Identify which cell holds the provided text, then report its [x, y] central coordinate. 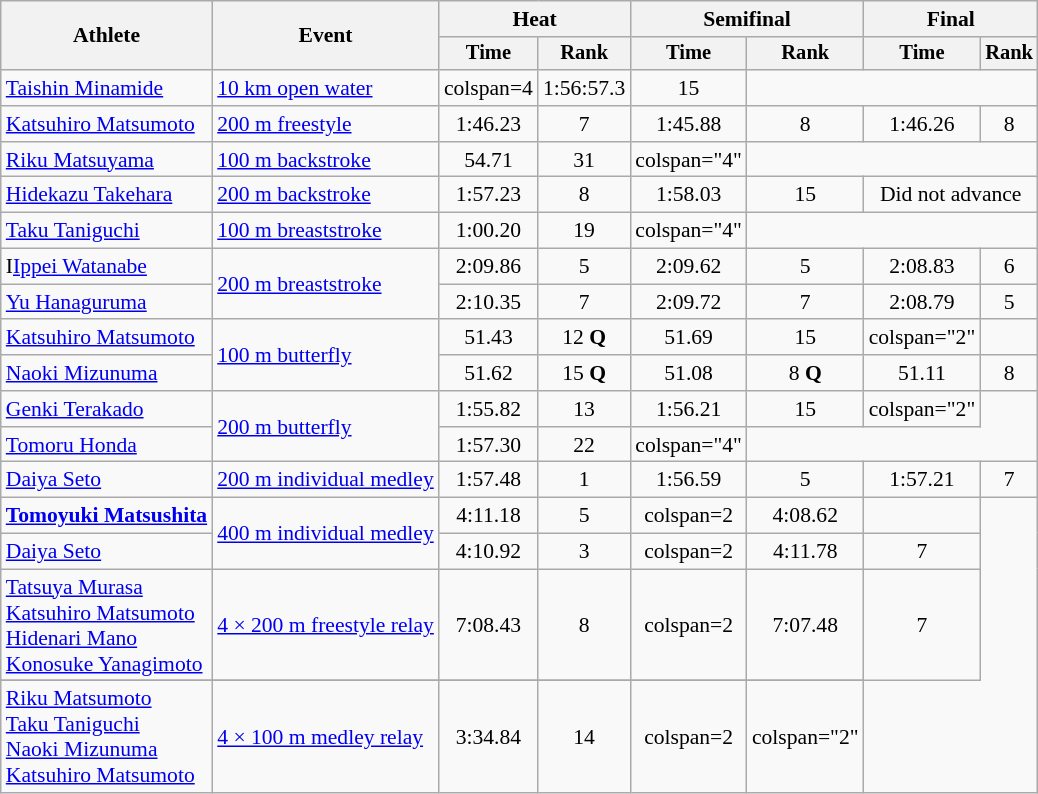
IIppei Watanabe [106, 267]
51.11 [922, 373]
3 [584, 552]
2:09.72 [688, 302]
51.62 [488, 373]
Tomoru Honda [106, 445]
22 [584, 445]
100 m butterfly [326, 356]
1:57.23 [488, 195]
Athlete [106, 36]
31 [584, 160]
1:55.82 [488, 409]
1:56.21 [688, 409]
400 m individual medley [326, 534]
colspan=4 [488, 88]
51.69 [688, 338]
1:46.26 [922, 124]
1:56.59 [688, 480]
Taku Taniguchi [106, 231]
Genki Terakado [106, 409]
19 [584, 231]
Taishin Minamide [106, 88]
Semifinal [746, 19]
10 km open water [326, 88]
100 m backstroke [326, 160]
2:08.83 [922, 267]
Yu Hanaguruma [106, 302]
51.43 [488, 338]
1:56:57.3 [584, 88]
1:00.20 [488, 231]
100 m breaststroke [326, 231]
3:34.84 [488, 737]
200 m backstroke [326, 195]
7:07.48 [806, 625]
1:45.88 [688, 124]
2:08.79 [922, 302]
1:46.23 [488, 124]
1:57.21 [922, 480]
Heat [534, 19]
12 Q [584, 338]
1:58.03 [688, 195]
Final [951, 19]
4:08.62 [806, 516]
2:10.35 [488, 302]
1:57.30 [488, 445]
7:08.43 [488, 625]
51.08 [688, 373]
1 [584, 480]
Tatsuya MurasaKatsuhiro MatsumotoHidenari ManoKonosuke Yanagimoto [106, 625]
13 [584, 409]
Did not advance [951, 195]
4:11.78 [806, 552]
200 m breaststroke [326, 284]
Naoki Mizunuma [106, 373]
1:57.48 [488, 480]
200 m individual medley [326, 480]
Riku MatsumotoTaku TaniguchiNaoki MizunumaKatsuhiro Matsumoto [106, 737]
200 m freestyle [326, 124]
4:10.92 [488, 552]
15 Q [584, 373]
14 [584, 737]
2:09.62 [688, 267]
4 × 200 m freestyle relay [326, 625]
Event [326, 36]
2:09.86 [488, 267]
200 m butterfly [326, 426]
Riku Matsuyama [106, 160]
Hidekazu Takehara [106, 195]
4:11.18 [488, 516]
54.71 [488, 160]
Tomoyuki Matsushita [106, 516]
8 Q [806, 373]
6 [1009, 267]
4 × 100 m medley relay [326, 737]
